Capture the cell that displays the provided text and extract its [X, Y] central coordinate. 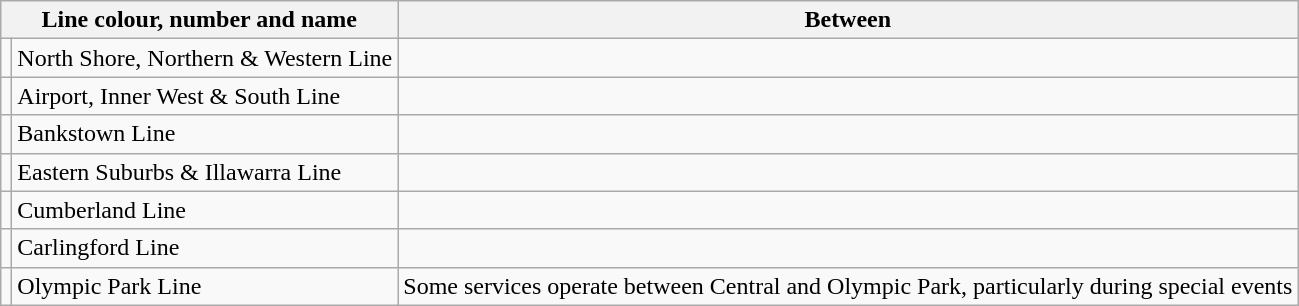
Some services operate between Central and Olympic Park, particularly during special events [848, 286]
Bankstown Line [205, 134]
North Shore, Northern & Western Line [205, 58]
Airport, Inner West & South Line [205, 96]
Olympic Park Line [205, 286]
Cumberland Line [205, 210]
Carlingford Line [205, 248]
Between [848, 20]
Eastern Suburbs & Illawarra Line [205, 172]
Line colour, number and name [200, 20]
